Provide the (x, y) coordinate of the cell's center where the given text is located.  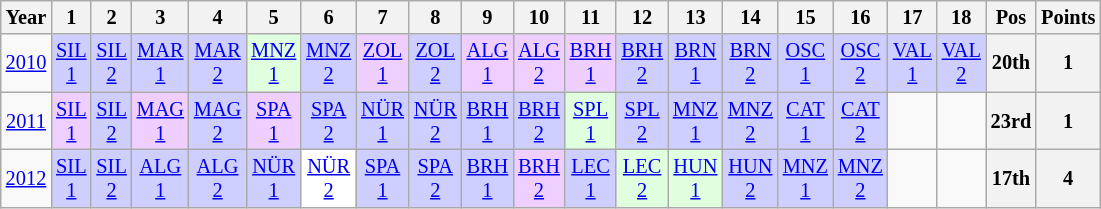
MAR1 (160, 63)
3 (160, 17)
9 (488, 17)
20th (1011, 63)
OSC2 (860, 63)
7 (382, 17)
HUN1 (696, 178)
8 (436, 17)
13 (696, 17)
10 (539, 17)
VAL1 (912, 63)
17th (1011, 178)
15 (806, 17)
18 (962, 17)
Points (1068, 17)
OSC1 (806, 63)
12 (642, 17)
5 (274, 17)
16 (860, 17)
LEC2 (642, 178)
17 (912, 17)
CAT2 (860, 121)
11 (591, 17)
Year (26, 17)
ZOL1 (382, 63)
2012 (26, 178)
ZOL2 (436, 63)
SPL2 (642, 121)
2010 (26, 63)
HUN2 (750, 178)
MAG1 (160, 121)
6 (328, 17)
23rd (1011, 121)
SPL1 (591, 121)
LEC1 (591, 178)
2 (111, 17)
CAT1 (806, 121)
14 (750, 17)
MAG2 (218, 121)
Pos (1011, 17)
MAR2 (218, 63)
VAL2 (962, 63)
BRN1 (696, 63)
2011 (26, 121)
BRN2 (750, 63)
